Search for the cell housing the specified text and yield its (X, Y) center coordinate. 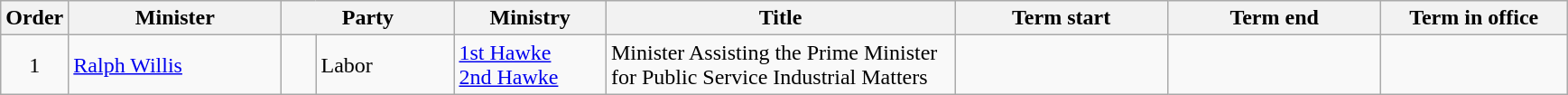
Term end (1275, 18)
Minister (175, 18)
Order (34, 18)
Labor (385, 65)
Minister Assisting the Prime Minister for Public Service Industrial Matters (780, 65)
Ralph Willis (175, 65)
Ministry (531, 18)
1st Hawke2nd Hawke (531, 65)
Term in office (1474, 18)
1 (34, 65)
Title (780, 18)
Party (368, 18)
Term start (1062, 18)
